Find where the given text appears and provide that cell's center as (x, y) coordinate. 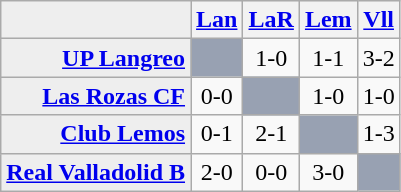
UP Langreo (96, 58)
Lem (328, 20)
Real Valladolid B (96, 172)
Vll (378, 20)
3-2 (378, 58)
2-1 (271, 134)
3-0 (328, 172)
Las Rozas CF (96, 96)
2-0 (217, 172)
1-3 (378, 134)
1-1 (328, 58)
0-1 (217, 134)
LaR (271, 20)
Club Lemos (96, 134)
Lan (217, 20)
